Detect which cell encompasses the target text, then output its (x, y) center coordinate. 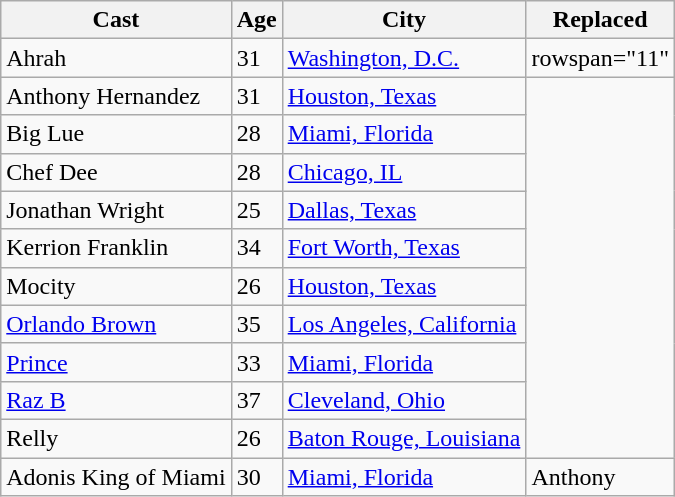
Chicago, IL (404, 172)
Fort Worth, Texas (404, 248)
Ahrah (116, 58)
Dallas, Texas (404, 210)
Age (256, 20)
Orlando Brown (116, 324)
Cleveland, Ohio (404, 400)
30 (256, 477)
City (404, 20)
Washington, D.C. (404, 58)
Los Angeles, California (404, 324)
34 (256, 248)
rowspan="11" (600, 58)
Baton Rouge, Louisiana (404, 438)
Anthony Hernandez (116, 96)
37 (256, 400)
Jonathan Wright (116, 210)
Prince (116, 362)
Chef Dee (116, 172)
Relly (116, 438)
Kerrion Franklin (116, 248)
Raz B (116, 400)
33 (256, 362)
Anthony (600, 477)
Cast (116, 20)
Adonis King of Miami (116, 477)
Replaced (600, 20)
35 (256, 324)
25 (256, 210)
Mocity (116, 286)
Big Lue (116, 134)
